Provide the (X, Y) coordinate of the cell's center where the given text is located.  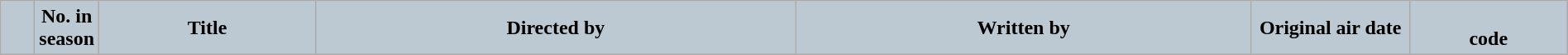
Written by (1024, 28)
code (1489, 28)
Title (208, 28)
Original air date (1330, 28)
No. in season (67, 28)
Directed by (556, 28)
